Search for the cell housing the specified text and yield its (X, Y) center coordinate. 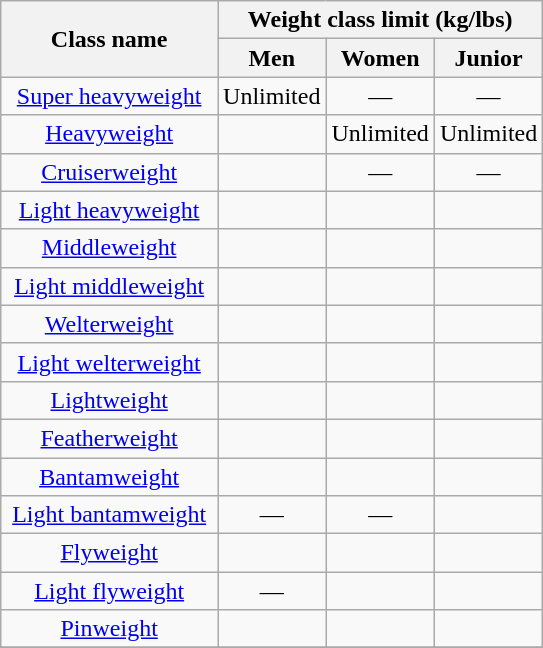
Featherweight (110, 438)
Junior (488, 58)
Light welterweight (110, 362)
Light middleweight (110, 286)
Super heavyweight (110, 96)
Light heavyweight (110, 210)
Bantamweight (110, 477)
Lightweight (110, 400)
Men (272, 58)
Flyweight (110, 553)
Light bantamweight (110, 515)
Middleweight (110, 248)
Class name (110, 39)
Pinweight (110, 629)
Welterweight (110, 324)
Weight class limit (kg/lbs) (380, 20)
Women (380, 58)
Heavyweight (110, 134)
Light flyweight (110, 591)
Cruiserweight (110, 172)
